From the cell containing the given text, extract its center point as [X, Y] coordinate. 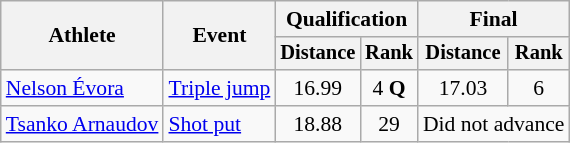
16.99 [318, 88]
Athlete [82, 36]
6 [538, 88]
Nelson Évora [82, 88]
Final [494, 19]
Tsanko Arnaudov [82, 124]
Shot put [219, 124]
17.03 [463, 88]
Event [219, 36]
Triple jump [219, 88]
29 [389, 124]
18.88 [318, 124]
Did not advance [494, 124]
4 Q [389, 88]
Qualification [346, 19]
